Return the (X, Y) coordinate for the center point of the cell that contains the specified text.  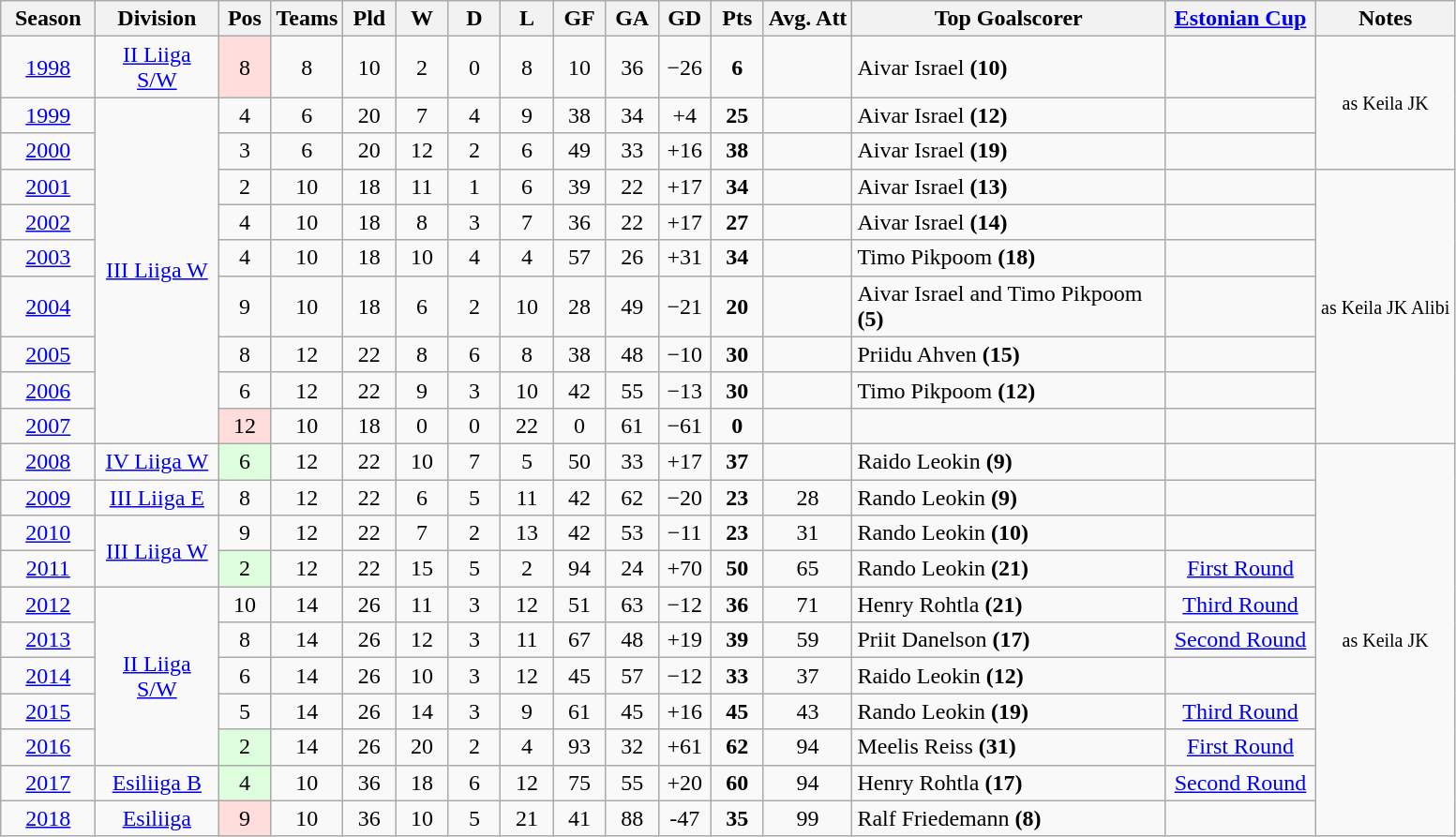
2009 (49, 498)
35 (737, 818)
65 (808, 569)
15 (422, 569)
2001 (49, 187)
2017 (49, 783)
2010 (49, 533)
27 (737, 222)
Priidu Ahven (15) (1009, 354)
Rando Leokin (10) (1009, 533)
Season (49, 19)
Rando Leokin (21) (1009, 569)
Estonian Cup (1239, 19)
−20 (684, 498)
Avg. Att (808, 19)
−11 (684, 533)
Ralf Friedemann (8) (1009, 818)
1998 (49, 67)
71 (808, 605)
−21 (684, 306)
2016 (49, 747)
Aivar Israel (13) (1009, 187)
GA (632, 19)
+20 (684, 783)
Pts (737, 19)
Priit Danelson (17) (1009, 640)
2013 (49, 640)
2014 (49, 676)
−61 (684, 426)
2003 (49, 258)
Division (158, 19)
Aivar Israel and Timo Pikpoom (5) (1009, 306)
Pld (369, 19)
1 (474, 187)
Raido Leokin (12) (1009, 676)
as Keila JK Alibi (1386, 306)
53 (632, 533)
21 (527, 818)
2008 (49, 461)
Rando Leokin (19) (1009, 711)
93 (579, 747)
Top Goalscorer (1009, 19)
2012 (49, 605)
2000 (49, 151)
1999 (49, 115)
Notes (1386, 19)
60 (737, 783)
59 (808, 640)
Aivar Israel (12) (1009, 115)
IV Liiga W (158, 461)
2007 (49, 426)
67 (579, 640)
−26 (684, 67)
Aivar Israel (10) (1009, 67)
Pos (245, 19)
51 (579, 605)
2011 (49, 569)
41 (579, 818)
W (422, 19)
Teams (308, 19)
Esiliiga (158, 818)
32 (632, 747)
2004 (49, 306)
+61 (684, 747)
Aivar Israel (14) (1009, 222)
−10 (684, 354)
31 (808, 533)
Henry Rohtla (17) (1009, 783)
2015 (49, 711)
−13 (684, 390)
GD (684, 19)
99 (808, 818)
Henry Rohtla (21) (1009, 605)
Raido Leokin (9) (1009, 461)
43 (808, 711)
Meelis Reiss (31) (1009, 747)
88 (632, 818)
24 (632, 569)
Aivar Israel (19) (1009, 151)
+4 (684, 115)
+70 (684, 569)
III Liiga E (158, 498)
2002 (49, 222)
Timo Pikpoom (12) (1009, 390)
+31 (684, 258)
2005 (49, 354)
D (474, 19)
+19 (684, 640)
Esiliiga B (158, 783)
75 (579, 783)
L (527, 19)
25 (737, 115)
2006 (49, 390)
2018 (49, 818)
Timo Pikpoom (18) (1009, 258)
-47 (684, 818)
13 (527, 533)
GF (579, 19)
Rando Leokin (9) (1009, 498)
63 (632, 605)
